Extract the [X, Y] coordinate from the center of the cell holding the provided text.  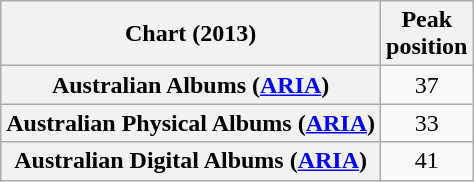
33 [427, 123]
41 [427, 161]
Australian Physical Albums (ARIA) [191, 123]
Australian Digital Albums (ARIA) [191, 161]
Peakposition [427, 34]
37 [427, 85]
Australian Albums (ARIA) [191, 85]
Chart (2013) [191, 34]
